Find where the given text appears and provide that cell's center as [x, y] coordinate. 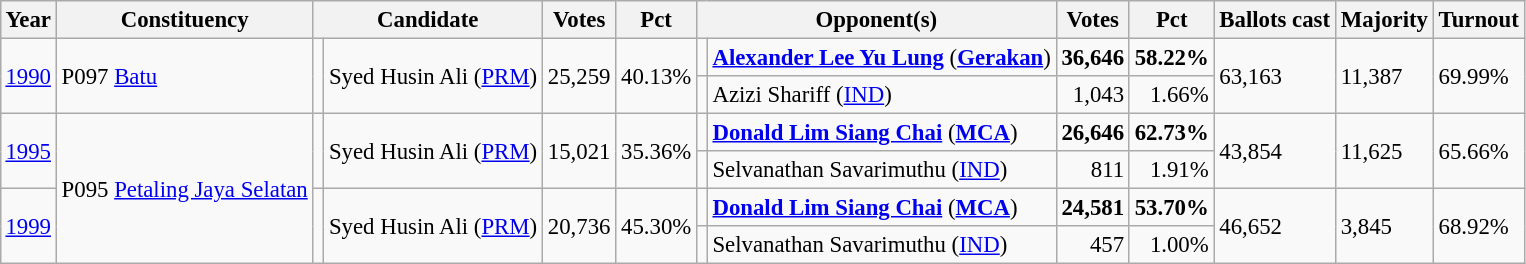
43,854 [1274, 152]
1999 [28, 226]
Azizi Shariff (IND) [882, 95]
63,163 [1274, 76]
25,259 [578, 76]
26,646 [1092, 133]
457 [1092, 245]
20,736 [578, 226]
1,043 [1092, 95]
1990 [28, 76]
62.73% [1172, 133]
Constituency [184, 20]
1995 [28, 152]
1.91% [1172, 170]
P097 Batu [184, 76]
53.70% [1172, 208]
40.13% [656, 76]
1.66% [1172, 95]
36,646 [1092, 57]
Majority [1384, 20]
11,387 [1384, 76]
68.92% [1478, 226]
58.22% [1172, 57]
Turnout [1478, 20]
24,581 [1092, 208]
1.00% [1172, 245]
65.66% [1478, 152]
69.99% [1478, 76]
35.36% [656, 152]
15,021 [578, 152]
Candidate [428, 20]
811 [1092, 170]
Alexander Lee Yu Lung (Gerakan) [882, 57]
45.30% [656, 226]
P095 Petaling Jaya Selatan [184, 189]
Year [28, 20]
Opponent(s) [877, 20]
11,625 [1384, 152]
46,652 [1274, 226]
Ballots cast [1274, 20]
3,845 [1384, 226]
